Extract the (X, Y) coordinate from the center of the cell holding the provided text.  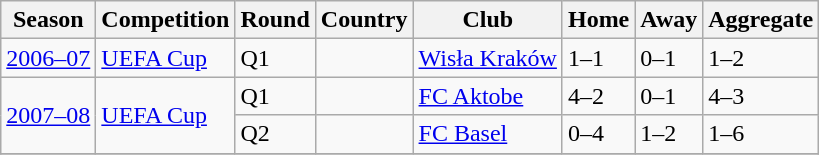
Home (598, 20)
FC Basel (488, 134)
Competition (166, 20)
Round (275, 20)
FC Aktobe (488, 96)
4–3 (761, 96)
Season (48, 20)
2007–08 (48, 115)
1–1 (598, 58)
Q2 (275, 134)
Away (669, 20)
Club (488, 20)
2006–07 (48, 58)
Aggregate (761, 20)
4–2 (598, 96)
0–4 (598, 134)
Wisła Kraków (488, 58)
1–6 (761, 134)
Country (364, 20)
